From the cell containing the given text, extract its center point as [X, Y] coordinate. 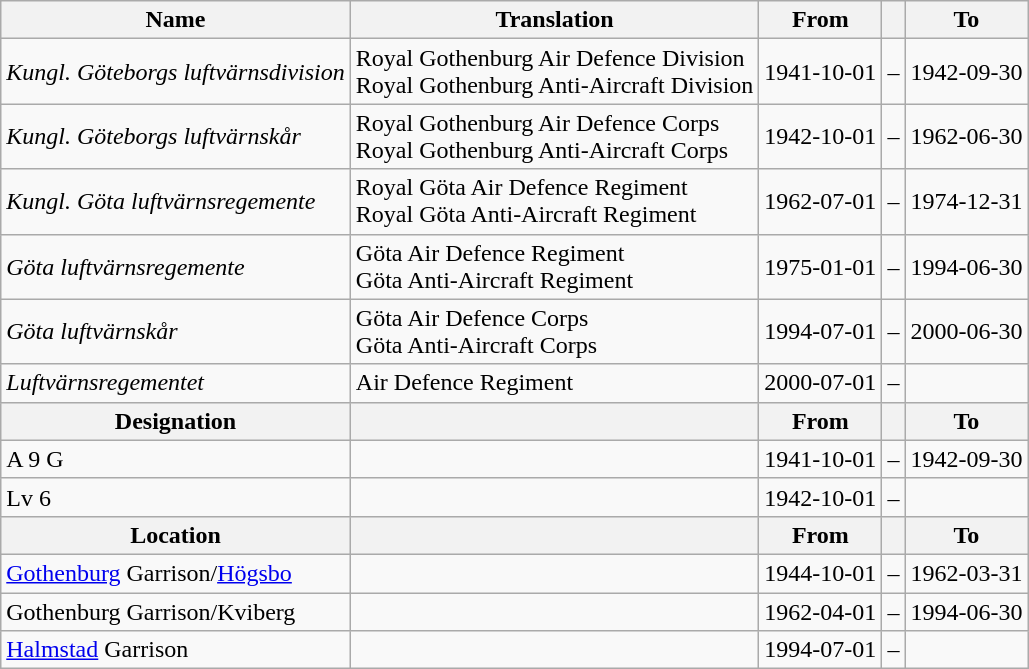
A 9 G [176, 459]
Designation [176, 421]
Lv 6 [176, 497]
2000-07-01 [820, 383]
1962-07-01 [820, 202]
Gothenburg Garrison/Högsbo [176, 573]
1962-04-01 [820, 611]
Göta luftvärnsregemente [176, 266]
1974-12-31 [966, 202]
Göta luftvärnskår [176, 332]
1962-06-30 [966, 136]
Royal Göta Air Defence RegimentRoyal Göta Anti-Aircraft Regiment [554, 202]
Göta Air Defence RegimentGöta Anti-Aircraft Regiment [554, 266]
Halmstad Garrison [176, 650]
1975-01-01 [820, 266]
Royal Gothenburg Air Defence DivisionRoyal Gothenburg Anti-Aircraft Division [554, 72]
Royal Gothenburg Air Defence CorpsRoyal Gothenburg Anti-Aircraft Corps [554, 136]
Gothenburg Garrison/Kviberg [176, 611]
Air Defence Regiment [554, 383]
Kungl. Göteborgs luftvärnskår [176, 136]
1944-10-01 [820, 573]
1962-03-31 [966, 573]
Location [176, 535]
Kungl. Göta luftvärnsregemente [176, 202]
Göta Air Defence CorpsGöta Anti-Aircraft Corps [554, 332]
Kungl. Göteborgs luftvärnsdivision [176, 72]
Translation [554, 20]
Luftvärnsregementet [176, 383]
2000-06-30 [966, 332]
Name [176, 20]
